Locate the cell with the specified text and output its [X, Y] center coordinate. 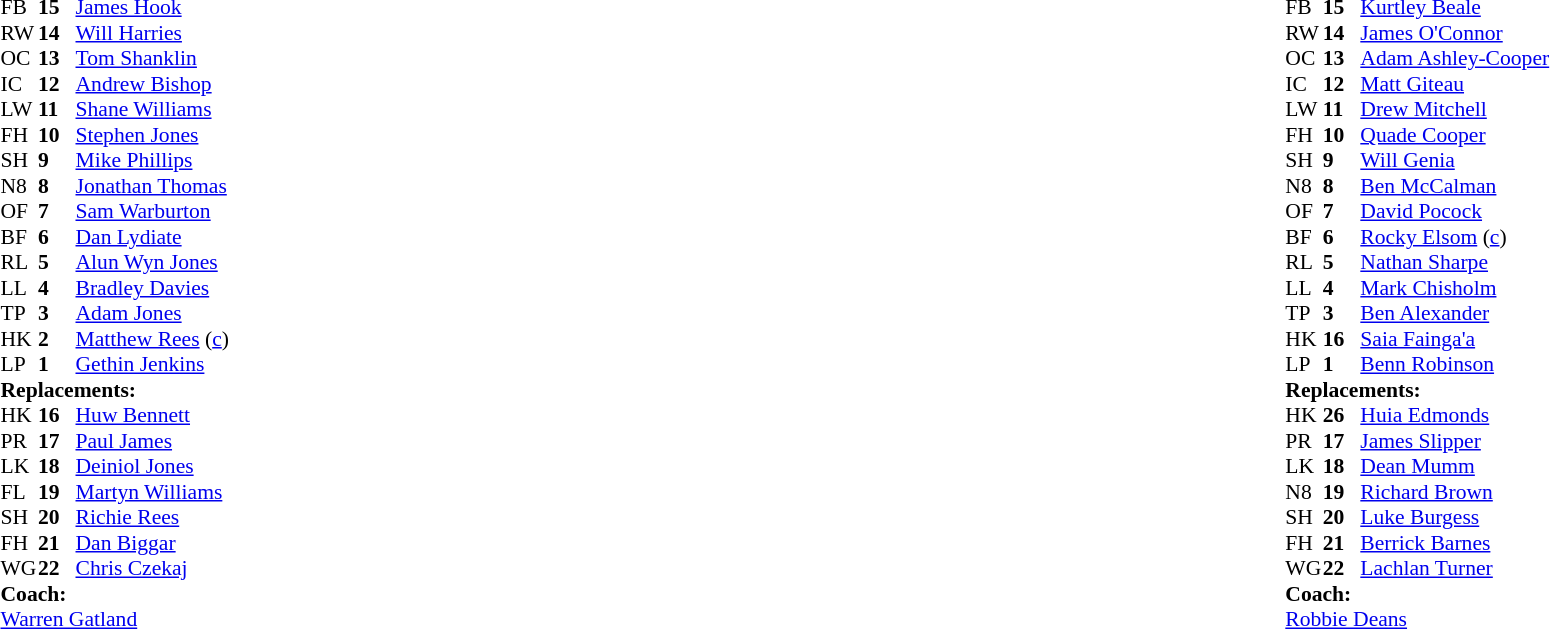
Shane Williams [152, 109]
Benn Robinson [1454, 365]
Richie Rees [152, 517]
FL [19, 492]
Dean Mumm [1454, 467]
Mike Phillips [152, 161]
Ben Alexander [1454, 313]
Bradley Davies [152, 288]
Alun Wyn Jones [152, 263]
Rocky Elsom (c) [1454, 237]
Lachlan Turner [1454, 569]
Matt Giteau [1454, 84]
Mark Chisholm [1454, 288]
2 [57, 339]
Huw Bennett [152, 415]
Sam Warburton [152, 211]
James O'Connor [1454, 33]
Dan Lydiate [152, 237]
Will Genia [1454, 161]
Luke Burgess [1454, 517]
James Slipper [1454, 441]
Ben McCalman [1454, 186]
Quade Cooper [1454, 135]
David Pocock [1454, 211]
Andrew Bishop [152, 84]
Adam Jones [152, 313]
Saia Fainga'a [1454, 339]
Matthew Rees (c) [152, 339]
Dan Biggar [152, 543]
Nathan Sharpe [1454, 263]
Paul James [152, 441]
Gethin Jenkins [152, 365]
Berrick Barnes [1454, 543]
Drew Mitchell [1454, 109]
Tom Shanklin [152, 59]
Jonathan Thomas [152, 186]
Deiniol Jones [152, 467]
Stephen Jones [152, 135]
Adam Ashley-Cooper [1454, 59]
Richard Brown [1454, 492]
Huia Edmonds [1454, 415]
Martyn Williams [152, 492]
Chris Czekaj [152, 569]
26 [1342, 415]
Will Harries [152, 33]
